Pinpoint the cell where the given text exists, returning its [x, y] midpoint coordinate. 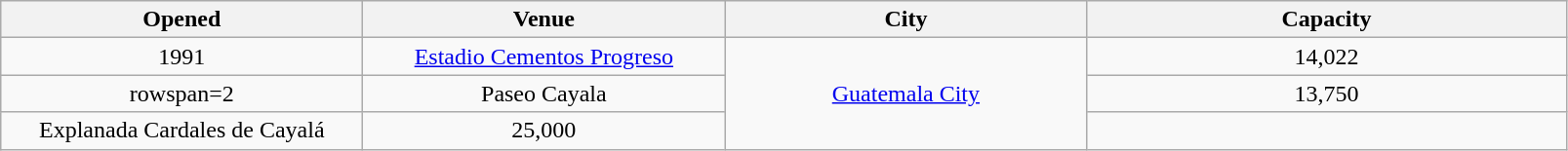
14,022 [1327, 57]
25,000 [544, 131]
Venue [544, 19]
Opened [181, 19]
Estadio Cementos Progreso [544, 57]
rowspan=2 [181, 94]
City [905, 19]
Explanada Cardales de Cayalá [181, 131]
Paseo Cayala [544, 94]
Capacity [1327, 19]
13,750 [1327, 94]
1991 [181, 57]
Guatemala City [905, 94]
